Return (x, y) of the center of cell containing provided text 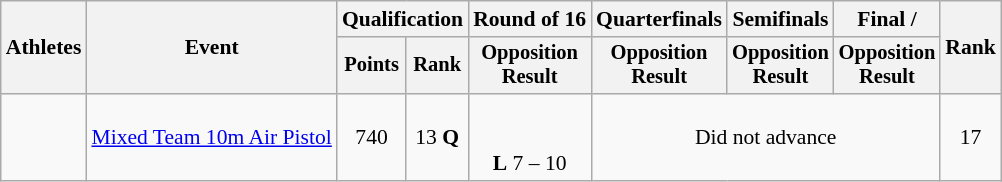
Semifinals (780, 19)
Event (211, 48)
17 (970, 138)
Athletes (44, 48)
740 (372, 138)
Points (372, 66)
L 7 – 10 (530, 138)
Final / (888, 19)
Mixed Team 10m Air Pistol (211, 138)
Round of 16 (530, 19)
13 Q (437, 138)
Quarterfinals (659, 19)
Qualification (402, 19)
Did not advance (766, 138)
